Return (X, Y) of the center of cell containing provided text 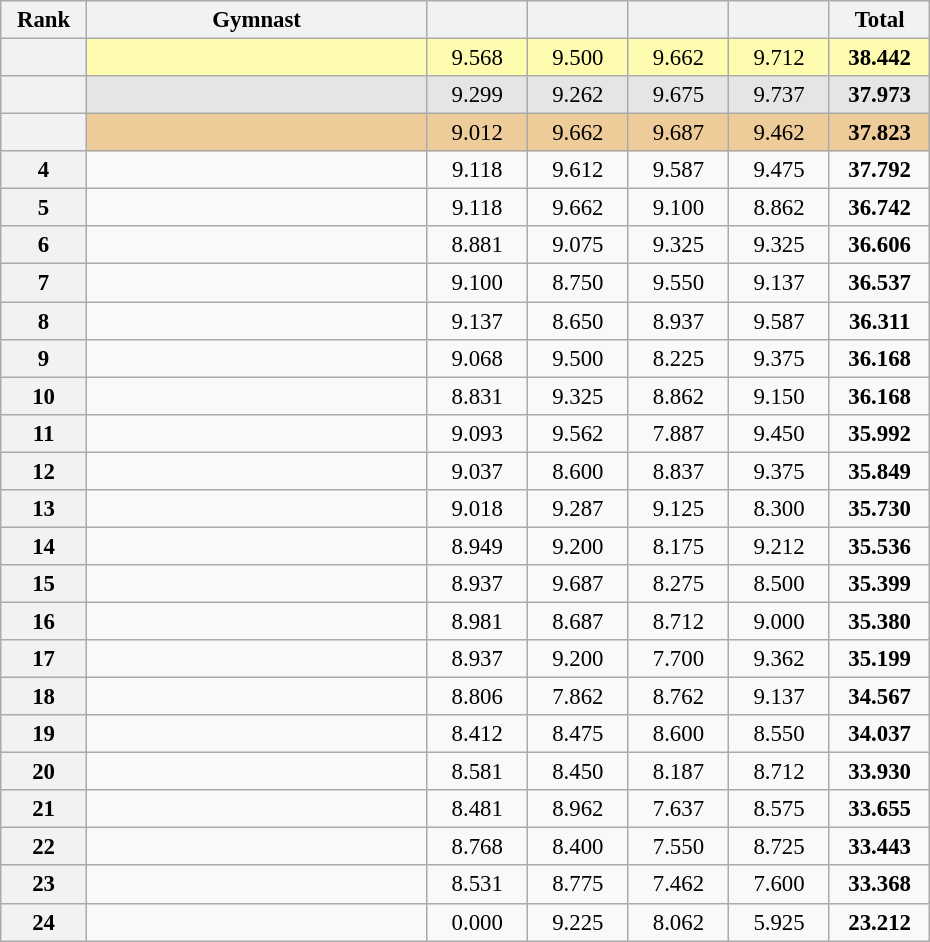
8.962 (578, 809)
9.225 (578, 922)
Total (880, 20)
38.442 (880, 58)
8.225 (678, 358)
9.075 (578, 245)
36.311 (880, 321)
9.550 (678, 283)
8.881 (478, 245)
8.575 (780, 809)
4 (44, 170)
9.612 (578, 170)
8.300 (780, 509)
21 (44, 809)
8.650 (578, 321)
Gymnast (256, 20)
9.068 (478, 358)
9.018 (478, 509)
8.750 (578, 283)
34.567 (880, 697)
8.500 (780, 584)
36.537 (880, 283)
8.687 (578, 621)
35.536 (880, 546)
9.037 (478, 471)
33.930 (880, 772)
8.475 (578, 734)
24 (44, 922)
35.380 (880, 621)
7.550 (678, 847)
7 (44, 283)
9.299 (478, 95)
9.675 (678, 95)
35.399 (880, 584)
37.792 (880, 170)
9.000 (780, 621)
11 (44, 433)
19 (44, 734)
9.562 (578, 433)
20 (44, 772)
9.012 (478, 133)
8.481 (478, 809)
5.925 (780, 922)
9.462 (780, 133)
36.606 (880, 245)
15 (44, 584)
Rank (44, 20)
8.775 (578, 885)
9.262 (578, 95)
9.212 (780, 546)
8.581 (478, 772)
9 (44, 358)
8.806 (478, 697)
9.362 (780, 659)
33.368 (880, 885)
9.125 (678, 509)
9.450 (780, 433)
8 (44, 321)
37.823 (880, 133)
8.550 (780, 734)
35.992 (880, 433)
14 (44, 546)
8.762 (678, 697)
8.062 (678, 922)
22 (44, 847)
9.568 (478, 58)
8.981 (478, 621)
8.531 (478, 885)
6 (44, 245)
10 (44, 396)
8.768 (478, 847)
8.400 (578, 847)
0.000 (478, 922)
9.712 (780, 58)
12 (44, 471)
35.849 (880, 471)
8.187 (678, 772)
33.655 (880, 809)
18 (44, 697)
8.949 (478, 546)
16 (44, 621)
7.887 (678, 433)
7.700 (678, 659)
9.150 (780, 396)
36.742 (880, 208)
7.637 (678, 809)
37.973 (880, 95)
35.730 (880, 509)
8.725 (780, 847)
35.199 (880, 659)
23.212 (880, 922)
7.600 (780, 885)
13 (44, 509)
7.862 (578, 697)
8.450 (578, 772)
17 (44, 659)
8.275 (678, 584)
8.837 (678, 471)
9.287 (578, 509)
7.462 (678, 885)
8.412 (478, 734)
9.093 (478, 433)
23 (44, 885)
8.831 (478, 396)
8.175 (678, 546)
9.737 (780, 95)
9.475 (780, 170)
34.037 (880, 734)
5 (44, 208)
33.443 (880, 847)
